Pinpoint the cell where the given text exists, returning its [X, Y] midpoint coordinate. 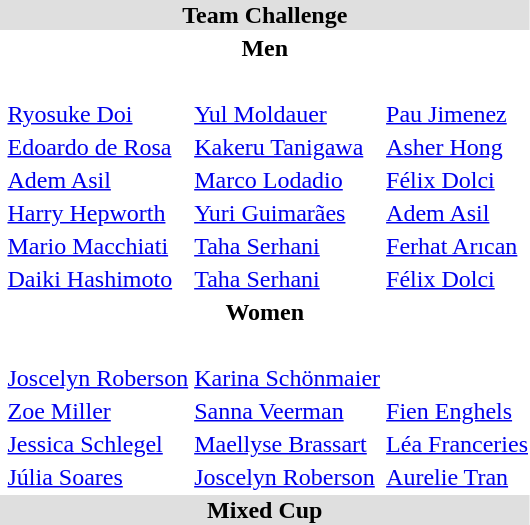
Jessica Schlegel [98, 444]
Mario Macchiati [98, 246]
Maellyse Brassart [288, 444]
Léa Franceries [458, 444]
Kakeru Tanigawa [288, 147]
Pau Jimenez [458, 114]
Aurelie Tran [458, 477]
Mixed Cup [265, 510]
Karina Schönmaier [288, 378]
Daiki Hashimoto [98, 279]
Yul Moldauer [288, 114]
Men [265, 48]
Marco Lodadio [288, 180]
Ferhat Arıcan [458, 246]
Yuri Guimarães [288, 213]
Júlia Soares [98, 477]
Zoe Miller [98, 411]
Fien Enghels [458, 411]
Women [265, 312]
Sanna Veerman [288, 411]
Team Challenge [265, 15]
Harry Hepworth [98, 213]
Asher Hong [458, 147]
Edoardo de Rosa [98, 147]
Ryosuke Doi [98, 114]
